Identify which cell holds the provided text, then report its (x, y) central coordinate. 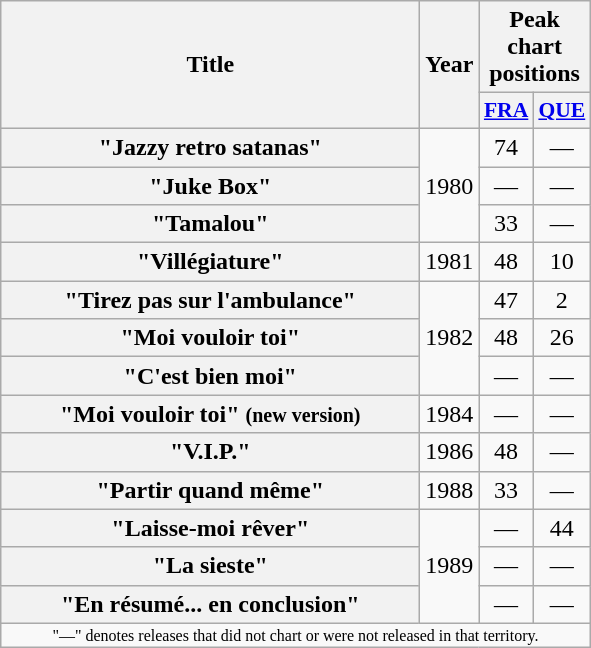
Peak chart positions (534, 47)
1986 (450, 452)
Year (450, 65)
47 (506, 300)
"—" denotes releases that did not chart or were not released in that territory. (296, 635)
"V.I.P." (210, 452)
"Jazzy retro satanas" (210, 147)
QUE (562, 111)
1982 (450, 338)
"C'est bien moi" (210, 376)
10 (562, 262)
26 (562, 338)
"Partir quand même" (210, 490)
44 (562, 528)
1988 (450, 490)
"Villégiature" (210, 262)
1989 (450, 566)
"Tamalou" (210, 224)
1984 (450, 414)
"Juke Box" (210, 185)
74 (506, 147)
"En résumé... en conclusion" (210, 604)
"Moi vouloir toi" (210, 338)
1980 (450, 185)
FRA (506, 111)
Title (210, 65)
"Tirez pas sur l'ambulance" (210, 300)
1981 (450, 262)
"Moi vouloir toi" (new version) (210, 414)
2 (562, 300)
"Laisse-moi rêver" (210, 528)
"La sieste" (210, 566)
